Identify which cell holds the provided text, then report its [X, Y] central coordinate. 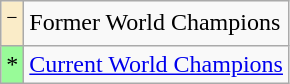
Former World Champions [156, 24]
* [12, 64]
Current World Champions [156, 64]
− [12, 24]
